Return (x, y) of the center of cell containing provided text 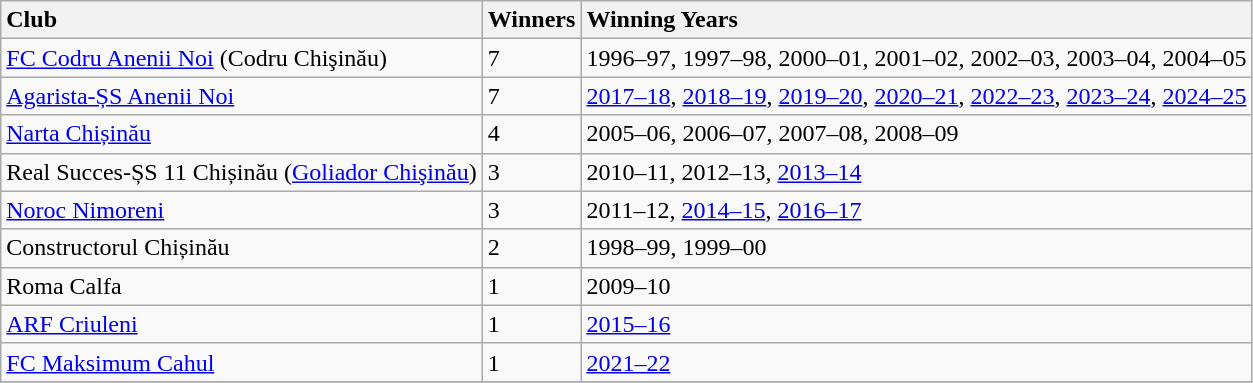
2009–10 (916, 286)
2015–16 (916, 324)
Narta Chișinău (242, 134)
Agarista-ȘS Anenii Noi (242, 96)
Winning Years (916, 20)
Constructorul Chișinău (242, 248)
FC Codru Anenii Noi (Codru Chişinău) (242, 58)
1996–97, 1997–98, 2000–01, 2001–02, 2002–03, 2003–04, 2004–05 (916, 58)
FC Maksimum Cahul (242, 362)
Noroc Nimoreni (242, 210)
2010–11, 2012–13, 2013–14 (916, 172)
2 (532, 248)
Winners (532, 20)
Roma Calfa (242, 286)
ARF Criuleni (242, 324)
2017–18, 2018–19, 2019–20, 2020–21, 2022–23, 2023–24, 2024–25 (916, 96)
Real Succes-ȘS 11 Chișinău (Goliador Chişinău) (242, 172)
4 (532, 134)
2005–06, 2006–07, 2007–08, 2008–09 (916, 134)
2021–22 (916, 362)
1998–99, 1999–00 (916, 248)
2011–12, 2014–15, 2016–17 (916, 210)
Club (242, 20)
